For the text-containing cell, return its midpoint in [X, Y] coordinate format. 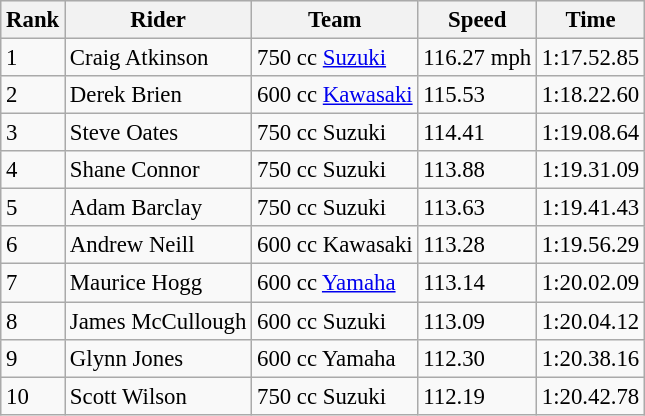
113.28 [478, 245]
1:17.52.85 [591, 58]
3 [33, 133]
1:20.04.12 [591, 321]
9 [33, 358]
Speed [478, 20]
James McCullough [158, 321]
113.88 [478, 170]
600 cc Suzuki [335, 321]
1:19.31.09 [591, 170]
Rider [158, 20]
5 [33, 208]
Shane Connor [158, 170]
Scott Wilson [158, 396]
Craig Atkinson [158, 58]
2 [33, 95]
1 [33, 58]
1:19.56.29 [591, 245]
Andrew Neill [158, 245]
8 [33, 321]
Time [591, 20]
114.41 [478, 133]
1:20.42.78 [591, 396]
4 [33, 170]
Adam Barclay [158, 208]
Steve Oates [158, 133]
113.14 [478, 283]
115.53 [478, 95]
113.09 [478, 321]
10 [33, 396]
112.30 [478, 358]
Rank [33, 20]
6 [33, 245]
7 [33, 283]
Team [335, 20]
1:19.41.43 [591, 208]
1:18.22.60 [591, 95]
1:20.02.09 [591, 283]
112.19 [478, 396]
1:19.08.64 [591, 133]
Derek Brien [158, 95]
1:20.38.16 [591, 358]
116.27 mph [478, 58]
Maurice Hogg [158, 283]
113.63 [478, 208]
Glynn Jones [158, 358]
